Return [X, Y] of the center of cell containing provided text 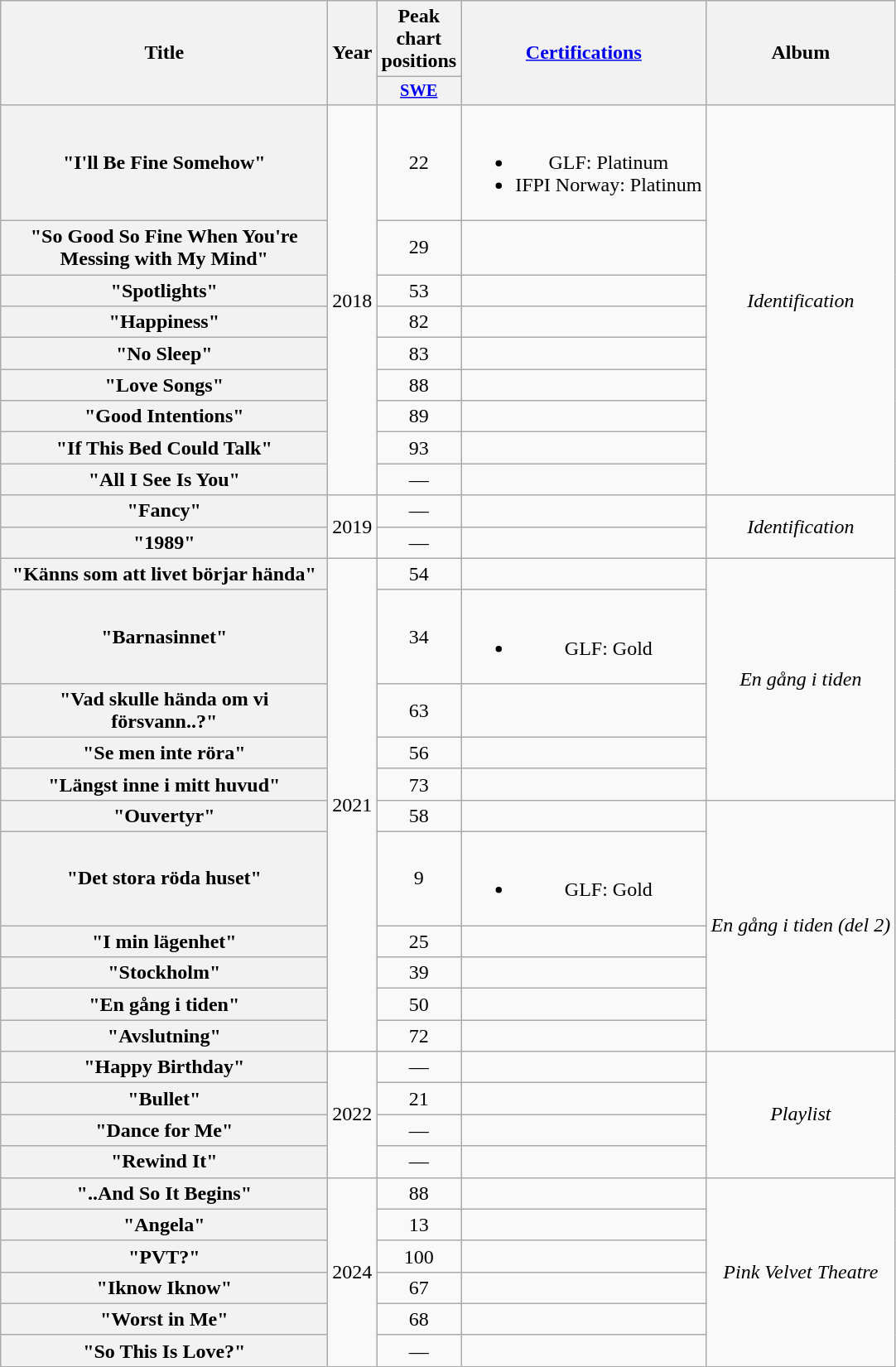
"Spotlights" [164, 291]
"Good Intentions" [164, 416]
"Dance for Me" [164, 1130]
"1989" [164, 542]
Playlist [801, 1114]
"No Sleep" [164, 354]
"Fancy" [164, 511]
"Love Songs" [164, 385]
Year [353, 53]
"Se men inte röra" [164, 753]
"Avslutning" [164, 1036]
2022 [353, 1114]
"All I See Is You" [164, 479]
34 [419, 636]
"Längst inne i mitt huvud" [164, 784]
58 [419, 816]
"Stockholm" [164, 973]
En gång i tiden (del 2) [801, 926]
100 [419, 1256]
"If This Bed Could Talk" [164, 448]
29 [419, 248]
83 [419, 354]
"Det stora röda huset" [164, 879]
68 [419, 1319]
63 [419, 710]
Album [801, 53]
56 [419, 753]
72 [419, 1036]
"So This Is Love?" [164, 1350]
"Happy Birthday" [164, 1067]
67 [419, 1288]
2021 [353, 805]
93 [419, 448]
"PVT?" [164, 1256]
GLF: PlatinumIFPI Norway: Platinum [584, 162]
"Känns som att livet börjar hända" [164, 574]
25 [419, 941]
"Angela" [164, 1225]
2024 [353, 1272]
89 [419, 416]
Peak chart positions [419, 39]
"So Good So Fine When You're Messing with My Mind" [164, 248]
"Happiness" [164, 322]
"Vad skulle hända om vi försvann..?" [164, 710]
"En gång i tiden" [164, 1004]
"Ouvertyr" [164, 816]
"Iknow Iknow" [164, 1288]
2018 [353, 300]
En gång i tiden [801, 679]
"Worst in Me" [164, 1319]
39 [419, 973]
SWE [419, 91]
"I min lägenhet" [164, 941]
"..And So It Begins" [164, 1193]
50 [419, 1004]
73 [419, 784]
Title [164, 53]
Pink Velvet Theatre [801, 1272]
22 [419, 162]
2019 [353, 527]
Certifications [584, 53]
9 [419, 879]
"Rewind It" [164, 1162]
"Bullet" [164, 1099]
"I'll Be Fine Somehow" [164, 162]
13 [419, 1225]
"Barnasinnet" [164, 636]
21 [419, 1099]
82 [419, 322]
54 [419, 574]
53 [419, 291]
